From the cell containing the given text, extract its center point as [X, Y] coordinate. 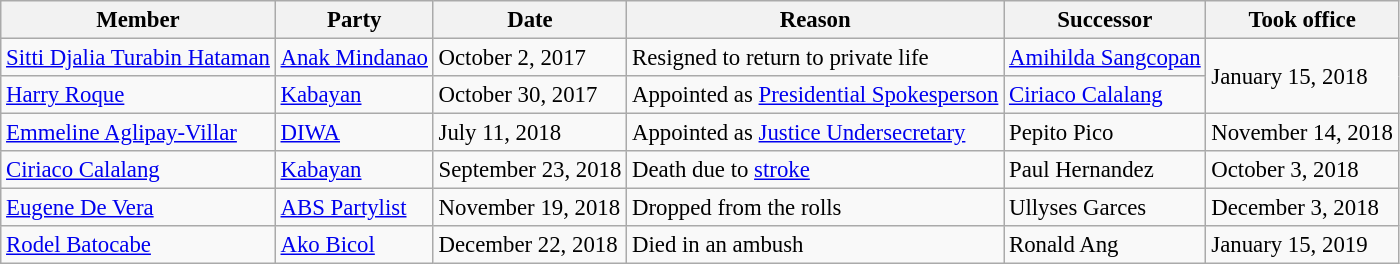
December 22, 2018 [530, 245]
Appointed as Justice Undersecretary [816, 133]
Emmeline Aglipay-Villar [138, 133]
Eugene De Vera [138, 208]
Harry Roque [138, 95]
Took office [1302, 20]
July 11, 2018 [530, 133]
October 2, 2017 [530, 58]
January 15, 2018 [1302, 76]
Sitti Djalia Turabin Hataman [138, 58]
Successor [1105, 20]
Resigned to return to private life [816, 58]
December 3, 2018 [1302, 208]
October 3, 2018 [1302, 170]
Died in an ambush [816, 245]
ABS Partylist [354, 208]
Anak Mindanao [354, 58]
Ronald Ang [1105, 245]
Appointed as Presidential Spokesperson [816, 95]
October 30, 2017 [530, 95]
Death due to stroke [816, 170]
Date [530, 20]
November 19, 2018 [530, 208]
Ako Bicol [354, 245]
Paul Hernandez [1105, 170]
Dropped from the rolls [816, 208]
November 14, 2018 [1302, 133]
Amihilda Sangcopan [1105, 58]
DIWA [354, 133]
Ullyses Garces [1105, 208]
Member [138, 20]
Party [354, 20]
Reason [816, 20]
Rodel Batocabe [138, 245]
Pepito Pico [1105, 133]
January 15, 2019 [1302, 245]
September 23, 2018 [530, 170]
